Locate the cell with the specified text and output its [X, Y] center coordinate. 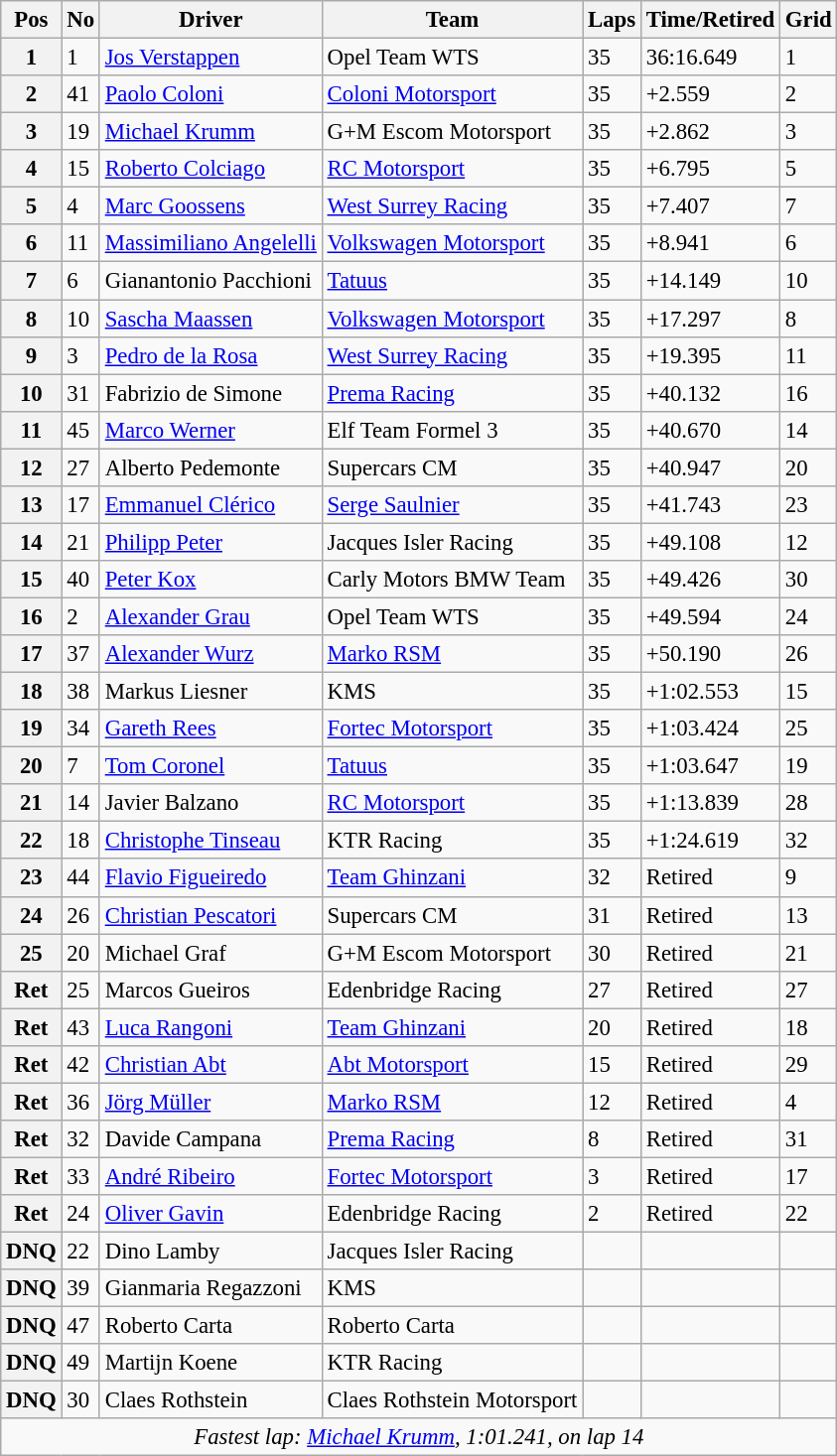
Marc Goossens [210, 206]
34 [80, 728]
41 [80, 94]
Oliver Gavin [210, 1214]
39 [80, 1288]
Luca Rangoni [210, 1027]
+8.941 [710, 243]
Marco Werner [210, 430]
Martijn Koene [210, 1363]
Fabrizio de Simone [210, 393]
André Ribeiro [210, 1176]
+19.395 [710, 355]
Pos [32, 20]
Serge Saulnier [452, 505]
Gianantonio Pacchioni [210, 281]
Davide Campana [210, 1139]
Flavio Figueiredo [210, 878]
40 [80, 580]
49 [80, 1363]
Alberto Pedemonte [210, 467]
Carly Motors BMW Team [452, 580]
+49.108 [710, 542]
28 [808, 803]
36:16.649 [710, 58]
+1:03.424 [710, 728]
Pedro de la Rosa [210, 355]
Driver [210, 20]
+1:24.619 [710, 841]
Claes Rothstein Motorsport [452, 1400]
Time/Retired [710, 20]
+2.862 [710, 132]
43 [80, 1027]
Gianmaria Regazzoni [210, 1288]
Markus Liesner [210, 692]
+6.795 [710, 169]
42 [80, 1065]
+49.594 [710, 616]
Michael Graf [210, 953]
+1:13.839 [710, 803]
+14.149 [710, 281]
36 [80, 1102]
No [80, 20]
+2.559 [710, 94]
+1:03.647 [710, 766]
Jos Verstappen [210, 58]
Alexander Grau [210, 616]
+40.947 [710, 467]
+17.297 [710, 319]
Elf Team Formel 3 [452, 430]
Claes Rothstein [210, 1400]
Jörg Müller [210, 1102]
Peter Kox [210, 580]
Dino Lamby [210, 1252]
45 [80, 430]
Sascha Maassen [210, 319]
Laps [612, 20]
+50.190 [710, 654]
44 [80, 878]
Abt Motorsport [452, 1065]
47 [80, 1326]
Paolo Coloni [210, 94]
Team [452, 20]
37 [80, 654]
Marcos Gueiros [210, 990]
Tom Coronel [210, 766]
+49.426 [710, 580]
Christian Abt [210, 1065]
+1:02.553 [710, 692]
Gareth Rees [210, 728]
Alexander Wurz [210, 654]
Michael Krumm [210, 132]
29 [808, 1065]
Christophe Tinseau [210, 841]
38 [80, 692]
Coloni Motorsport [452, 94]
Grid [808, 20]
+40.132 [710, 393]
Roberto Colciago [210, 169]
33 [80, 1176]
Emmanuel Clérico [210, 505]
Javier Balzano [210, 803]
+41.743 [710, 505]
Christian Pescatori [210, 915]
Massimiliano Angelelli [210, 243]
+7.407 [710, 206]
+40.670 [710, 430]
Philipp Peter [210, 542]
